Detect which cell encompasses the target text, then output its [x, y] center coordinate. 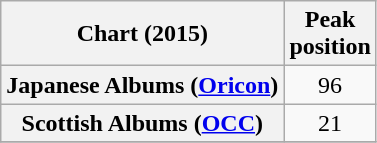
Chart (2015) [142, 34]
Scottish Albums (OCC) [142, 123]
96 [330, 85]
Peakposition [330, 34]
21 [330, 123]
Japanese Albums (Oricon) [142, 85]
